From the cell containing the given text, extract its center point as [x, y] coordinate. 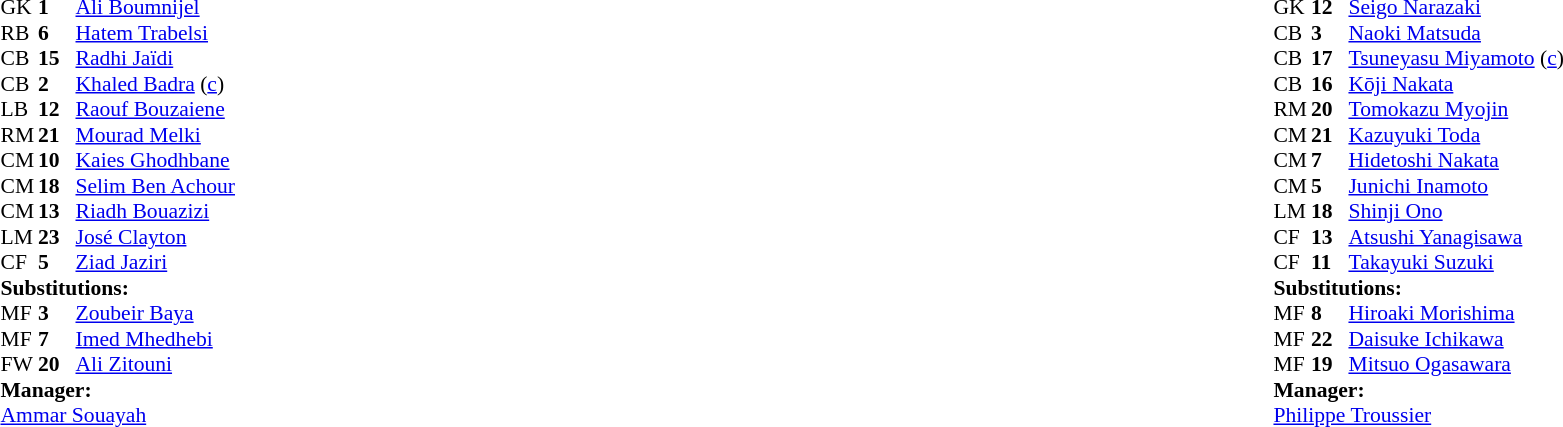
11 [1330, 263]
Hatem Trabelsi [156, 33]
23 [57, 237]
Ali Zitouni [156, 365]
16 [1330, 84]
Imed Mhedhebi [156, 339]
12 [57, 109]
Kaies Ghodhbane [156, 161]
6 [57, 33]
Selim Ben Achour [156, 186]
Substitutions: [117, 288]
10 [57, 161]
8 [1330, 313]
Radhi Jaïdi [156, 59]
19 [1330, 365]
Raouf Bouzaiene [156, 109]
LB [19, 109]
José Clayton [156, 237]
RB [19, 33]
Ziad Jaziri [156, 263]
Manager: [117, 390]
FW [19, 365]
Mourad Melki [156, 135]
22 [1330, 339]
17 [1330, 59]
15 [57, 59]
Khaled Badra (c) [156, 84]
2 [57, 84]
Riadh Bouazizi [156, 211]
Zoubeir Baya [156, 313]
